Extract the (X, Y) coordinate from the center of the cell holding the provided text.  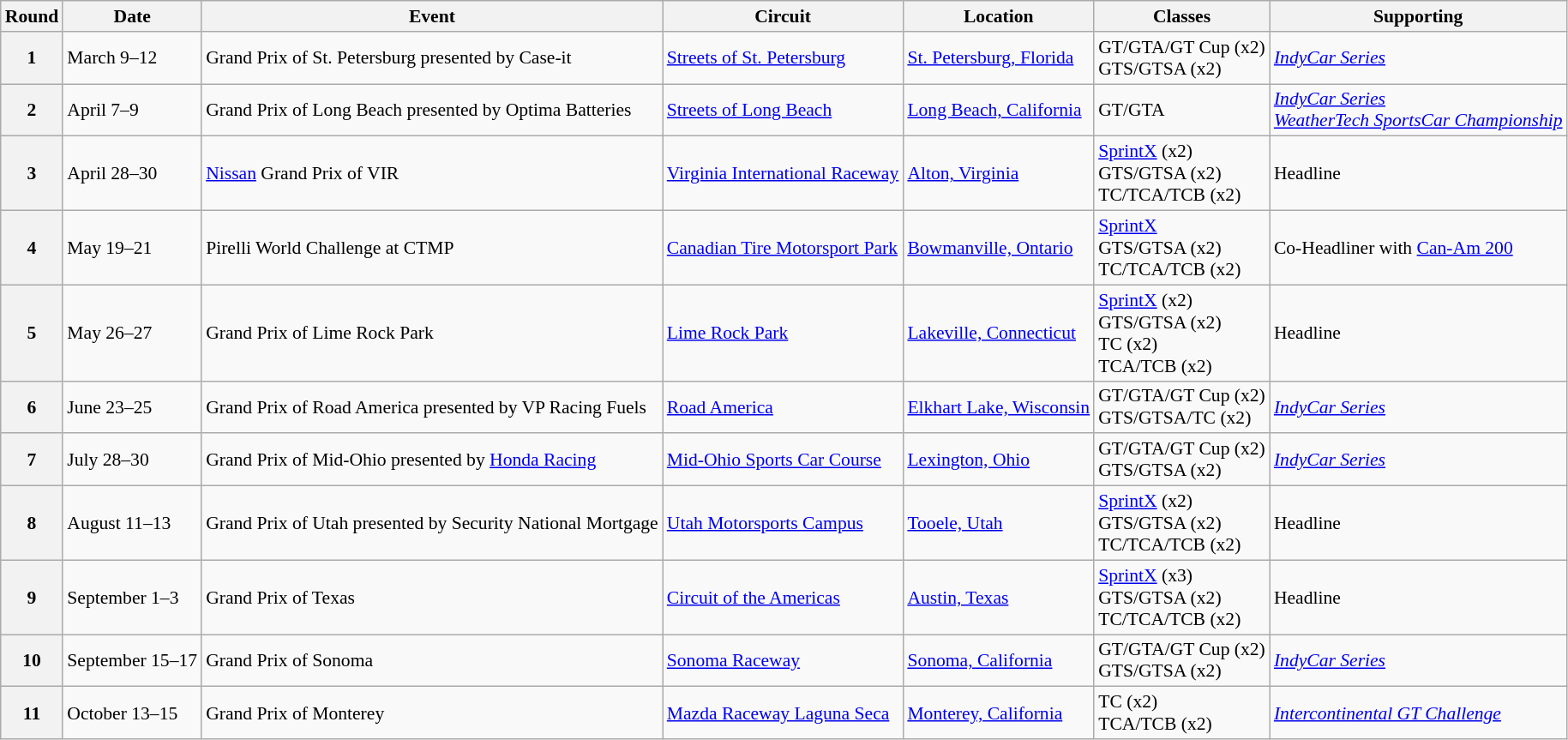
Elkhart Lake, Wisconsin (998, 406)
Grand Prix of Mid-Ohio presented by Honda Racing (432, 460)
August 11–13 (132, 523)
GT/GTA/GT Cup (x2)GTS/GTSA/TC (x2) (1181, 406)
Grand Prix of Lime Rock Park (432, 333)
Grand Prix of St. Petersburg presented by Case-it (432, 58)
April 7–9 (132, 110)
Grand Prix of Monterey (432, 713)
Supporting (1418, 16)
Monterey, California (998, 713)
May 19–21 (132, 249)
Streets of Long Beach (784, 110)
1 (33, 58)
Pirelli World Challenge at CTMP (432, 249)
Sonoma, California (998, 660)
5 (33, 333)
Utah Motorsports Campus (784, 523)
Lakeville, Connecticut (998, 333)
Mazda Raceway Laguna Seca (784, 713)
6 (33, 406)
4 (33, 249)
Alton, Virginia (998, 173)
Sonoma Raceway (784, 660)
Round (33, 16)
St. Petersburg, Florida (998, 58)
Tooele, Utah (998, 523)
Road America (784, 406)
10 (33, 660)
IndyCar SeriesWeatherTech SportsCar Championship (1418, 110)
Classes (1181, 16)
GT/GTA (1181, 110)
9 (33, 597)
8 (33, 523)
Lexington, Ohio (998, 460)
Canadian Tire Motorsport Park (784, 249)
Long Beach, California (998, 110)
Grand Prix of Road America presented by VP Racing Fuels (432, 406)
Virginia International Raceway (784, 173)
2 (33, 110)
Austin, Texas (998, 597)
7 (33, 460)
Bowmanville, Ontario (998, 249)
Intercontinental GT Challenge (1418, 713)
September 1–3 (132, 597)
Event (432, 16)
SprintX (x2)GTS/GTSA (x2)TC (x2)TCA/TCB (x2) (1181, 333)
Date (132, 16)
Nissan Grand Prix of VIR (432, 173)
Grand Prix of Long Beach presented by Optima Batteries (432, 110)
Circuit of the Americas (784, 597)
September 15–17 (132, 660)
March 9–12 (132, 58)
May 26–27 (132, 333)
11 (33, 713)
SprintXGTS/GTSA (x2)TC/TCA/TCB (x2) (1181, 249)
Circuit (784, 16)
TC (x2)TCA/TCB (x2) (1181, 713)
Streets of St. Petersburg (784, 58)
April 28–30 (132, 173)
Lime Rock Park (784, 333)
June 23–25 (132, 406)
Grand Prix of Utah presented by Security National Mortgage (432, 523)
Mid-Ohio Sports Car Course (784, 460)
3 (33, 173)
Grand Prix of Sonoma (432, 660)
July 28–30 (132, 460)
Grand Prix of Texas (432, 597)
SprintX (x3)GTS/GTSA (x2)TC/TCA/TCB (x2) (1181, 597)
Location (998, 16)
October 13–15 (132, 713)
Co-Headliner with Can-Am 200 (1418, 249)
